Provide the [x, y] coordinate of the cell's center where the given text is located.  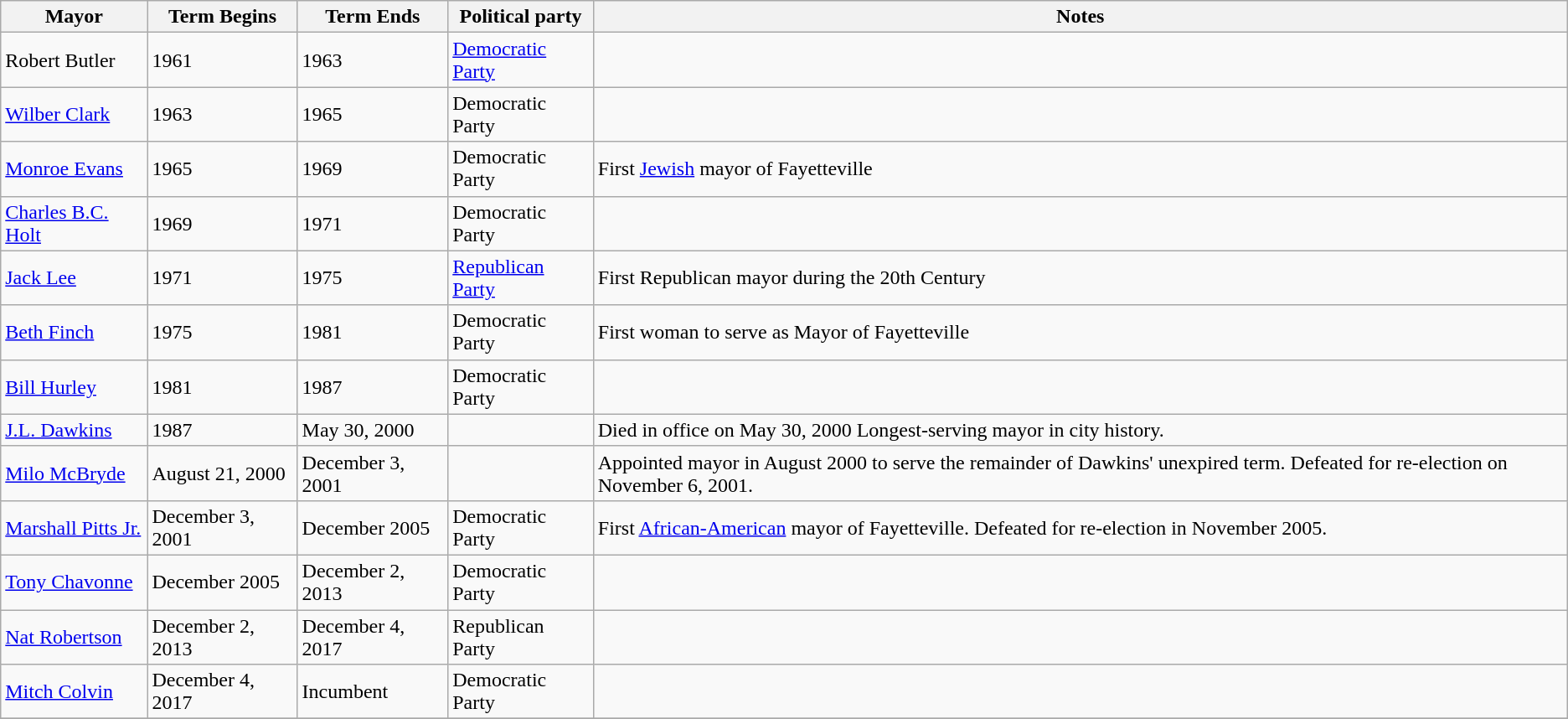
Died in office on May 30, 2000 Longest-serving mayor in city history. [1081, 430]
Wilber Clark [74, 114]
Term Begins [223, 17]
August 21, 2000 [223, 473]
Term Ends [373, 17]
1961 [223, 60]
Charles B.C. Holt [74, 223]
Notes [1081, 17]
May 30, 2000 [373, 430]
First woman to serve as Mayor of Fayetteville [1081, 332]
Mayor [74, 17]
Political party [521, 17]
Bill Hurley [74, 387]
First African-American mayor of Fayetteville. Defeated for re-election in November 2005. [1081, 528]
Marshall Pitts Jr. [74, 528]
Monroe Evans [74, 169]
J.L. Dawkins [74, 430]
Incumbent [373, 692]
Tony Chavonne [74, 582]
Jack Lee [74, 278]
Robert Butler [74, 60]
First Republican mayor during the 20th Century [1081, 278]
Beth Finch [74, 332]
Mitch Colvin [74, 692]
Milo McBryde [74, 473]
Nat Robertson [74, 637]
First Jewish mayor of Fayetteville [1081, 169]
Appointed mayor in August 2000 to serve the remainder of Dawkins' unexpired term. Defeated for re-election on November 6, 2001. [1081, 473]
